Scan for the cell matching the given text and deliver its [x, y] coordinate at center. 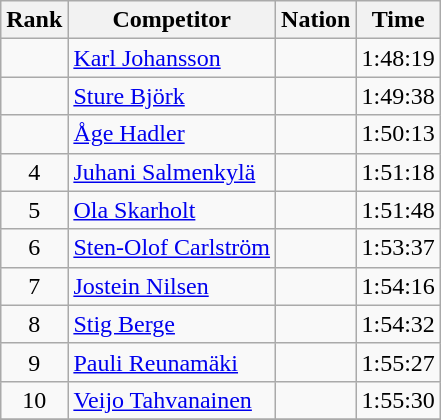
1:49:38 [398, 96]
Åge Hadler [172, 134]
1:51:48 [398, 210]
1:54:16 [398, 286]
Nation [316, 20]
1:48:19 [398, 58]
Veijo Tahvanainen [172, 400]
1:54:32 [398, 324]
Pauli Reunamäki [172, 362]
Karl Johansson [172, 58]
10 [34, 400]
1:50:13 [398, 134]
Time [398, 20]
Ola Skarholt [172, 210]
Stig Berge [172, 324]
Jostein Nilsen [172, 286]
Competitor [172, 20]
1:51:18 [398, 172]
Juhani Salmenkylä [172, 172]
9 [34, 362]
Sture Björk [172, 96]
1:55:27 [398, 362]
Rank [34, 20]
8 [34, 324]
1:55:30 [398, 400]
6 [34, 248]
1:53:37 [398, 248]
5 [34, 210]
7 [34, 286]
4 [34, 172]
Sten-Olof Carlström [172, 248]
